Pinpoint the cell where the given text exists, returning its [X, Y] midpoint coordinate. 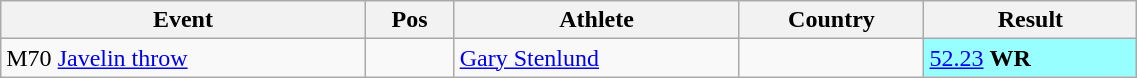
Country [832, 20]
Pos [410, 20]
Event [183, 20]
Gary Stenlund [596, 58]
Athlete [596, 20]
52.23 WR [1030, 58]
Result [1030, 20]
M70 Javelin throw [183, 58]
